Locate the cell with the specified text and output its (x, y) center coordinate. 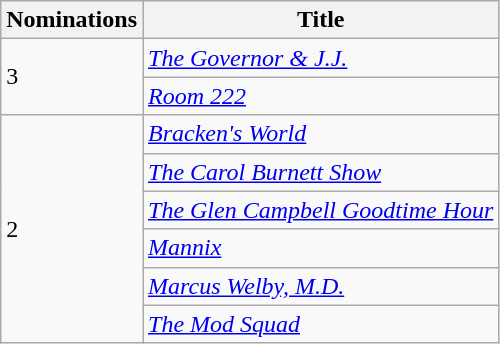
Room 222 (320, 96)
Bracken's World (320, 134)
The Carol Burnett Show (320, 172)
Nominations (72, 20)
Marcus Welby, M.D. (320, 286)
Title (320, 20)
3 (72, 77)
Mannix (320, 248)
The Glen Campbell Goodtime Hour (320, 210)
2 (72, 229)
The Governor & J.J. (320, 58)
The Mod Squad (320, 324)
